Output the [X, Y] coordinate of the center of the cell containing the given text.  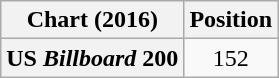
Position [231, 20]
US Billboard 200 [92, 58]
Chart (2016) [92, 20]
152 [231, 58]
